Provide the (X, Y) coordinate of the cell's center where the given text is located.  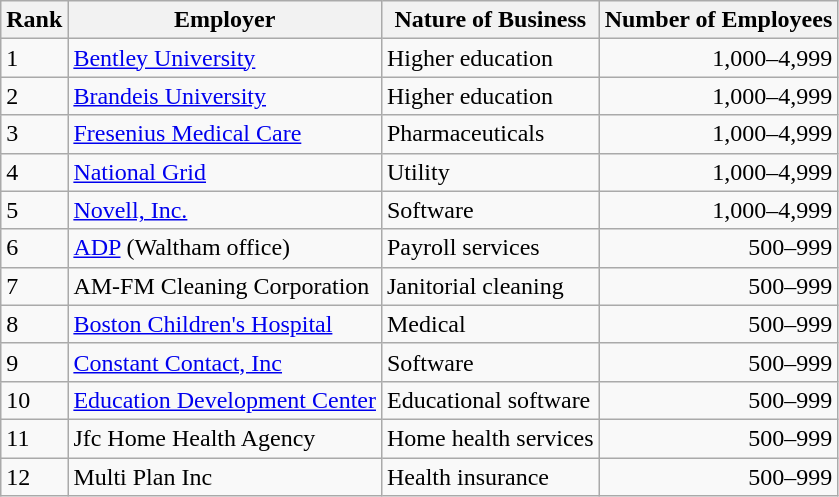
11 (34, 438)
Payroll services (490, 248)
Medical (490, 324)
Fresenius Medical Care (225, 134)
Number of Employees (718, 20)
1 (34, 58)
Multi Plan Inc (225, 477)
10 (34, 400)
Health insurance (490, 477)
Education Development Center (225, 400)
9 (34, 362)
3 (34, 134)
Pharmaceuticals (490, 134)
ADP (Waltham office) (225, 248)
8 (34, 324)
Brandeis University (225, 96)
National Grid (225, 172)
Rank (34, 20)
AM-FM Cleaning Corporation (225, 286)
5 (34, 210)
Janitorial cleaning (490, 286)
12 (34, 477)
Novell, Inc. (225, 210)
Educational software (490, 400)
Utility (490, 172)
Employer (225, 20)
2 (34, 96)
Home health services (490, 438)
Boston Children's Hospital (225, 324)
6 (34, 248)
Nature of Business (490, 20)
Bentley University (225, 58)
7 (34, 286)
Jfc Home Health Agency (225, 438)
Constant Contact, Inc (225, 362)
4 (34, 172)
